Extract the (X, Y) coordinate from the center of the cell holding the provided text.  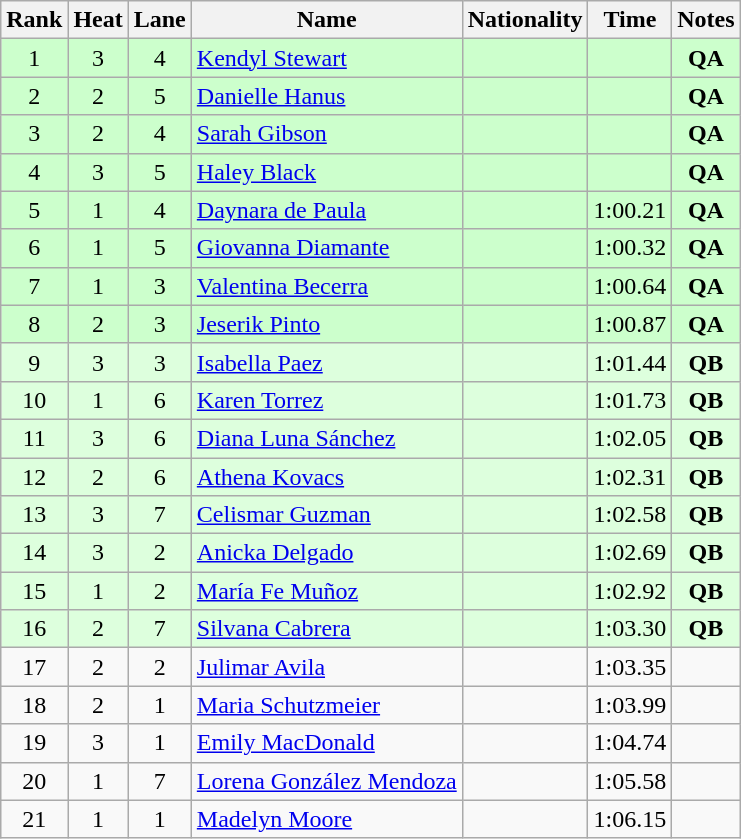
Heat (98, 20)
16 (34, 629)
Isabella Paez (326, 362)
Athena Kovacs (326, 477)
14 (34, 553)
1:02.31 (630, 477)
Valentina Becerra (326, 286)
11 (34, 438)
1:03.30 (630, 629)
1:01.73 (630, 400)
Madelyn Moore (326, 819)
1:02.92 (630, 591)
Notes (706, 20)
13 (34, 515)
9 (34, 362)
20 (34, 781)
1:02.05 (630, 438)
1:05.58 (630, 781)
Kendyl Stewart (326, 58)
1:06.15 (630, 819)
1:00.32 (630, 248)
Time (630, 20)
Emily MacDonald (326, 743)
10 (34, 400)
12 (34, 477)
Danielle Hanus (326, 96)
Anicka Delgado (326, 553)
Rank (34, 20)
1:00.64 (630, 286)
1:03.35 (630, 667)
Haley Black (326, 172)
Karen Torrez (326, 400)
1:03.99 (630, 705)
1:00.87 (630, 324)
1:02.58 (630, 515)
Giovanna Diamante (326, 248)
21 (34, 819)
1:04.74 (630, 743)
Name (326, 20)
1:00.21 (630, 210)
Sarah Gibson (326, 134)
Maria Schutzmeier (326, 705)
María Fe Muñoz (326, 591)
Nationality (525, 20)
1:01.44 (630, 362)
Lorena González Mendoza (326, 781)
Jeserik Pinto (326, 324)
1:02.69 (630, 553)
Diana Luna Sánchez (326, 438)
Silvana Cabrera (326, 629)
8 (34, 324)
Celismar Guzman (326, 515)
Julimar Avila (326, 667)
19 (34, 743)
17 (34, 667)
18 (34, 705)
Lane (160, 20)
15 (34, 591)
Daynara de Paula (326, 210)
